Output the [x, y] coordinate of the center of the cell containing the given text.  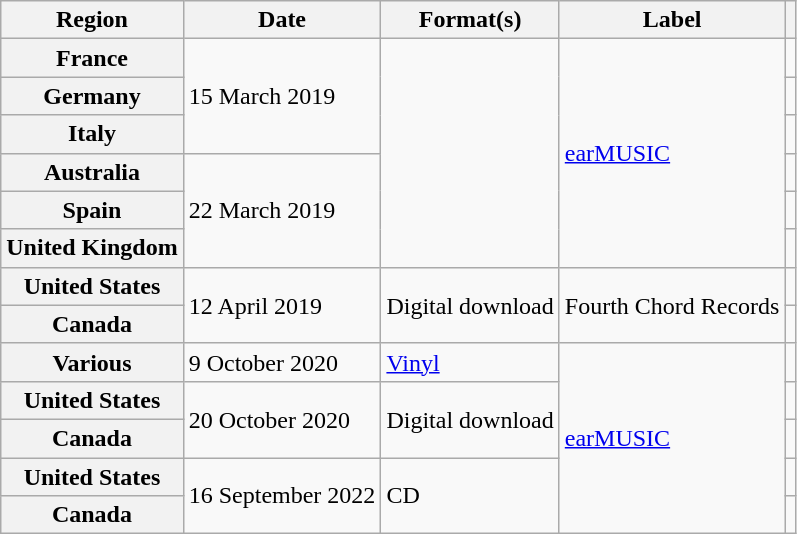
20 October 2020 [282, 419]
Region [92, 20]
Various [92, 362]
9 October 2020 [282, 362]
United Kingdom [92, 248]
12 April 2019 [282, 305]
Label [672, 20]
Italy [92, 134]
Date [282, 20]
22 March 2019 [282, 210]
France [92, 58]
Australia [92, 172]
CD [470, 496]
Fourth Chord Records [672, 305]
Format(s) [470, 20]
Spain [92, 210]
15 March 2019 [282, 96]
16 September 2022 [282, 496]
Vinyl [470, 362]
Germany [92, 96]
